From the cell containing the given text, extract its center point as (X, Y) coordinate. 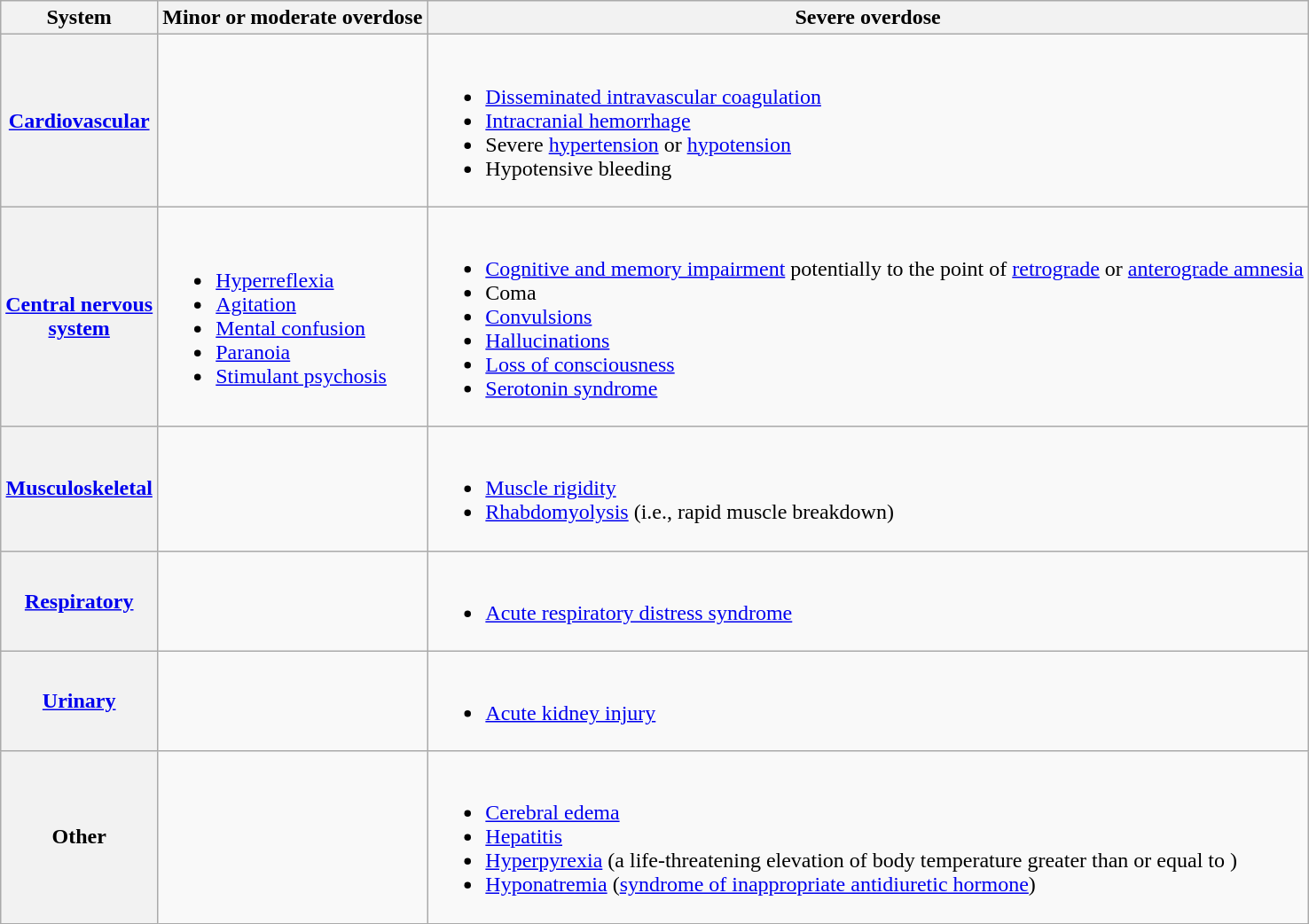
Urinary (80, 701)
Disseminated intravascular coagulationIntracranial hemorrhageSevere hypertension or hypotensionHypotensive bleeding (867, 121)
Respiratory (80, 601)
Severe overdose (867, 18)
System (80, 18)
Cardiovascular (80, 121)
HyperreflexiaAgitationMental confusionParanoiaStimulant psychosis (293, 317)
Muscle rigidityRhabdomyolysis (i.e., rapid muscle breakdown) (867, 489)
Acute respiratory distress syndrome (867, 601)
Acute kidney injury (867, 701)
Musculoskeletal (80, 489)
Central nervoussystem (80, 317)
Other (80, 837)
Minor or moderate overdose (293, 18)
